Locate the cell with the specified text and output its (X, Y) center coordinate. 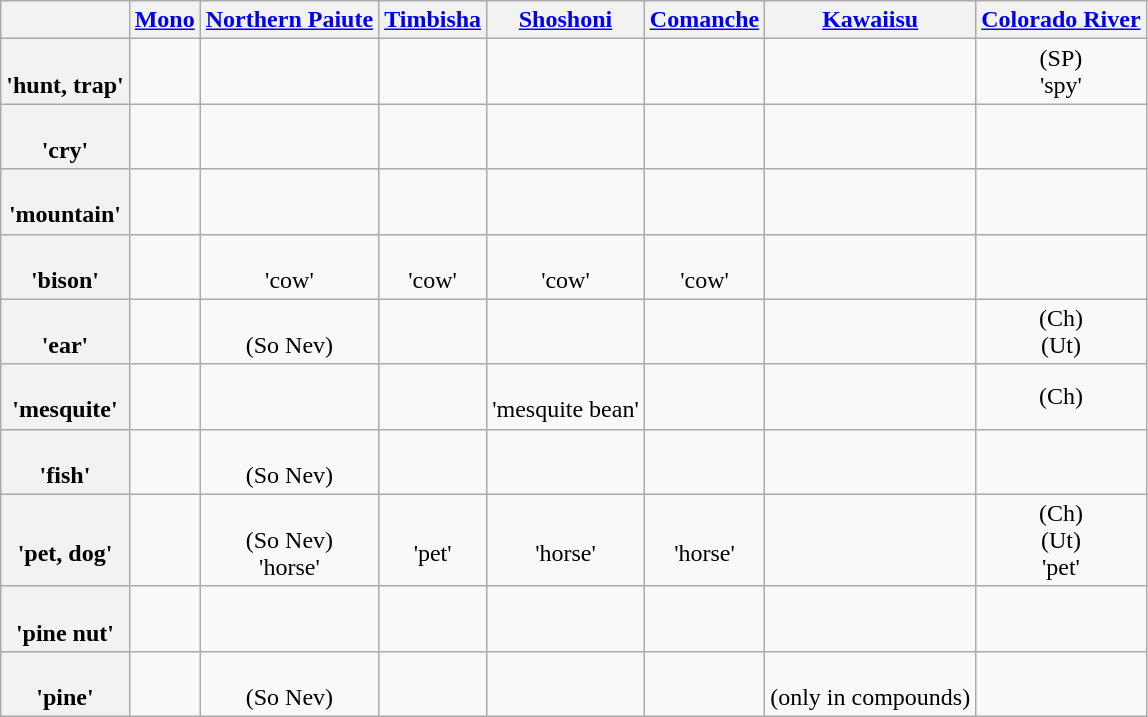
(SP) 'spy' (1061, 72)
'hunt, trap' (65, 72)
Shoshoni (566, 20)
(only in compounds) (870, 684)
'mesquite' (65, 396)
'ear' (65, 332)
'pine nut' (65, 618)
'pet, dog' (65, 540)
'mesquite bean' (566, 396)
'pine' (65, 684)
'cry' (65, 136)
'mountain' (65, 202)
(Ch) (1061, 396)
Mono (164, 20)
(Ch) (Ut) 'pet' (1061, 540)
Colorado River (1061, 20)
'pet' (433, 540)
(Ch) (Ut) (1061, 332)
Timbisha (433, 20)
Northern Paiute (289, 20)
(So Nev) 'horse' (289, 540)
'fish' (65, 462)
'bison' (65, 266)
Comanche (704, 20)
Kawaiisu (870, 20)
